Find where the given text appears and provide that cell's center as [x, y] coordinate. 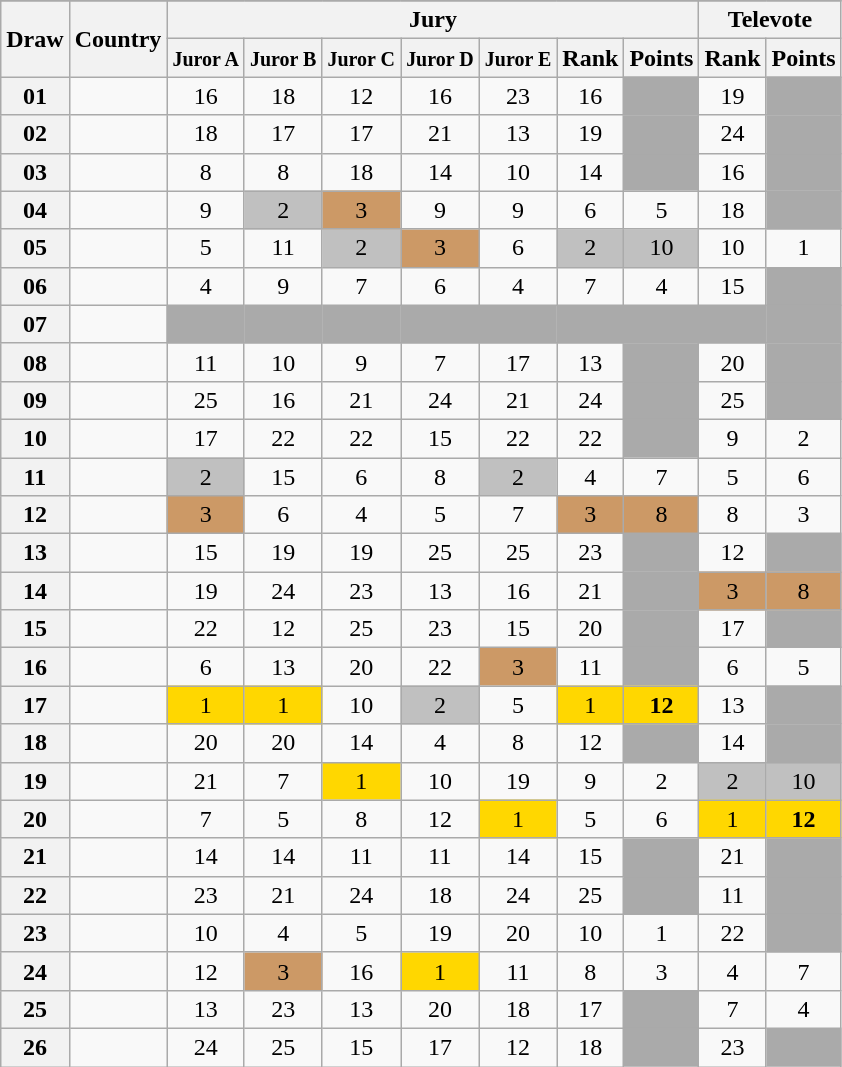
Juror B [283, 58]
Juror A [206, 58]
Draw [35, 39]
Juror E [518, 58]
Juror C [362, 58]
26 [35, 1047]
02 [35, 134]
Jury [433, 20]
Juror D [440, 58]
08 [35, 362]
Country [118, 39]
09 [35, 400]
01 [35, 96]
07 [35, 324]
04 [35, 210]
Televote [770, 20]
03 [35, 172]
05 [35, 248]
06 [35, 286]
